Provide the (X, Y) coordinate of the cell's center where the given text is located.  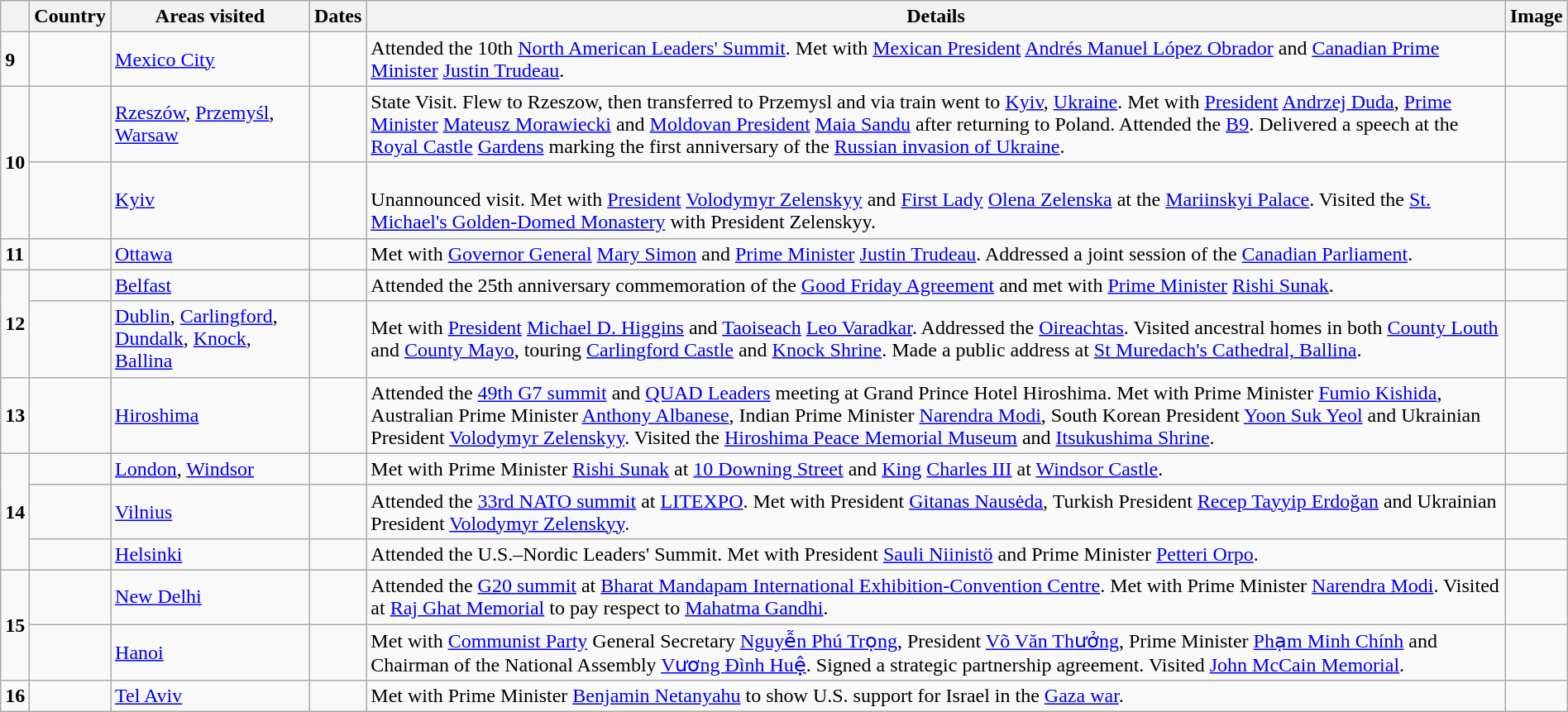
12 (15, 323)
Mexico City (210, 60)
London, Windsor (210, 469)
Ottawa (210, 254)
Met with Prime Minister Rishi Sunak at 10 Downing Street and King Charles III at Windsor Castle. (936, 469)
9 (15, 60)
New Delhi (210, 597)
Tel Aviv (210, 696)
Hiroshima (210, 415)
16 (15, 696)
11 (15, 254)
Met with Prime Minister Benjamin Netanyahu to show U.S. support for Israel in the Gaza war. (936, 696)
Belfast (210, 285)
15 (15, 625)
10 (15, 162)
14 (15, 511)
Areas visited (210, 17)
Kyiv (210, 200)
Hanoi (210, 652)
Helsinki (210, 554)
Rzeszów, Przemyśl, Warsaw (210, 124)
Image (1537, 17)
Attended the 10th North American Leaders' Summit. Met with Mexican President Andrés Manuel López Obrador and Canadian Prime Minister Justin Trudeau. (936, 60)
Vilnius (210, 511)
Details (936, 17)
Attended the U.S.–Nordic Leaders' Summit. Met with President Sauli Niinistö and Prime Minister Petteri Orpo. (936, 554)
Country (70, 17)
Met with Governor General Mary Simon and Prime Minister Justin Trudeau. Addressed a joint session of the Canadian Parliament. (936, 254)
Dates (337, 17)
Attended the 25th anniversary commemoration of the Good Friday Agreement and met with Prime Minister Rishi Sunak. (936, 285)
Dublin, Carlingford, Dundalk, Knock, Ballina (210, 339)
13 (15, 415)
